Provide the (X, Y) coordinate of the cell's center where the given text is located.  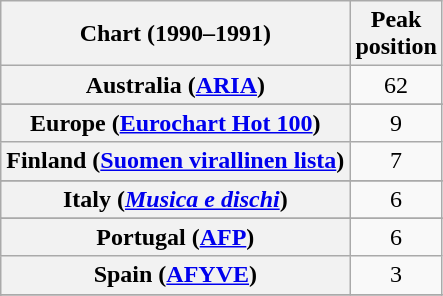
Europe (Eurochart Hot 100) (176, 123)
7 (396, 161)
9 (396, 123)
Peakposition (396, 34)
Italy (Musica e dischi) (176, 199)
Spain (AFYVE) (176, 275)
Finland (Suomen virallinen lista) (176, 161)
3 (396, 275)
62 (396, 85)
Australia (ARIA) (176, 85)
Chart (1990–1991) (176, 34)
Portugal (AFP) (176, 237)
